Detect which cell encompasses the target text, then output its (X, Y) center coordinate. 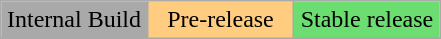
Internal Build (74, 20)
Stable release (368, 20)
Pre-release (220, 20)
